Detect which cell encompasses the target text, then output its (x, y) center coordinate. 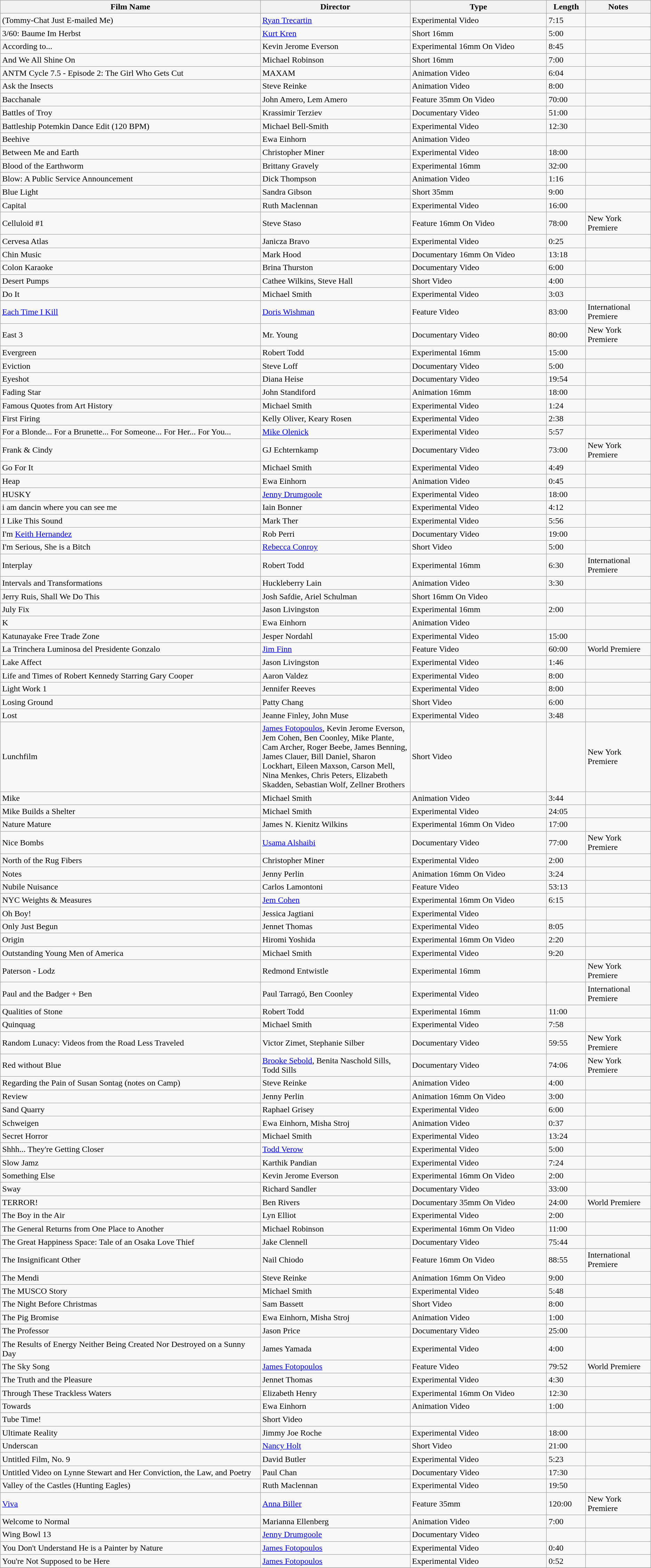
17:30 (566, 1472)
Short 35mm (479, 192)
Tube Time! (130, 1420)
70:00 (566, 99)
Richard Sandler (335, 1189)
5:48 (566, 1291)
Do It (130, 294)
Michael Bell-Smith (335, 126)
Huckleberry Lain (335, 583)
Celluloid #1 (130, 223)
Patty Chang (335, 702)
79:52 (566, 1366)
Colon Karaoke (130, 268)
Nice Bombs (130, 843)
Only Just Begun (130, 927)
Jimmy Joe Roche (335, 1433)
Janicza Bravo (335, 241)
13:18 (566, 254)
HUSKY (130, 494)
Ryan Trecartin (335, 20)
Sway (130, 1189)
Secret Horror (130, 1136)
Schweigen (130, 1123)
Battles of Troy (130, 113)
Cervesa Atlas (130, 241)
Qualities of Stone (130, 1012)
K (130, 623)
Sam Bassett (335, 1304)
Evergreen (130, 352)
I'm Serious, She is a Bitch (130, 547)
24:00 (566, 1202)
And We All Shine On (130, 60)
The MUSCO Story (130, 1291)
4:12 (566, 507)
The Sky Song (130, 1366)
Shhh... They're Getting Closer (130, 1149)
73:00 (566, 450)
5:56 (566, 521)
Mr. Young (335, 334)
Desert Pumps (130, 281)
Jake Clennell (335, 1242)
7:58 (566, 1025)
Steve Loff (335, 366)
Beehive (130, 139)
0:25 (566, 241)
3:48 (566, 715)
Paterson - Lodz (130, 971)
4:49 (566, 468)
July Fix (130, 609)
Usama Alshaibi (335, 843)
East 3 (130, 334)
Steve Staso (335, 223)
GJ Echternkamp (335, 450)
Iain Bonner (335, 507)
Regarding the Pain of Susan Sontag (notes on Camp) (130, 1083)
75:44 (566, 1242)
2:20 (566, 940)
Mark Ther (335, 521)
Slow Jamz (130, 1163)
You Don't Understand He is a Painter by Nature (130, 1548)
19:50 (566, 1486)
6:04 (566, 73)
25:00 (566, 1331)
Rebecca Conroy (335, 547)
Katunayake Free Trade Zone (130, 636)
Brina Thurston (335, 268)
MAXAM (335, 73)
Doris Wishman (335, 312)
Victor Zimet, Stephanie Silber (335, 1043)
83:00 (566, 312)
74:06 (566, 1065)
Kurt Kren (335, 33)
Mike Builds a Shelter (130, 811)
James N. Kienitz Wilkins (335, 824)
33:00 (566, 1189)
78:00 (566, 223)
19:00 (566, 534)
i am dancin where you can see me (130, 507)
2:38 (566, 419)
Review (130, 1096)
7:15 (566, 20)
Light Work 1 (130, 689)
Jason Price (335, 1331)
Jem Cohen (335, 900)
Ben Rivers (335, 1202)
Paul Tarragó, Ben Coonley (335, 993)
Origin (130, 940)
Sandra Gibson (335, 192)
Viva (130, 1504)
Dick Thompson (335, 179)
1:16 (566, 179)
3/60: Baume Im Herbst (130, 33)
1:24 (566, 406)
James Yamada (335, 1349)
Sand Quarry (130, 1110)
88:55 (566, 1260)
5:23 (566, 1459)
19:54 (566, 379)
Nubile Nuisance (130, 887)
Ask the Insects (130, 86)
Bacchanale (130, 99)
Rob Perri (335, 534)
Documentary 35mm On Video (479, 1202)
Frank & Cindy (130, 450)
Animation 16mm (479, 392)
You're Not Supposed to be Here (130, 1561)
13:24 (566, 1136)
For a Blonde... For a Brunette... For Someone... For Her... For You... (130, 432)
3:03 (566, 294)
Ultimate Reality (130, 1433)
Eyeshot (130, 379)
Nancy Holt (335, 1446)
The Mendi (130, 1278)
The Pig Bromise (130, 1317)
Heap (130, 481)
Jeanne Finley, John Muse (335, 715)
Redmond Entwistle (335, 971)
David Butler (335, 1459)
3:44 (566, 798)
Elizabeth Henry (335, 1393)
Marianna Ellenberg (335, 1521)
7:24 (566, 1163)
Nature Mature (130, 824)
First Firing (130, 419)
0:40 (566, 1548)
Underscan (130, 1446)
Director (335, 7)
Interplay (130, 565)
Untitled Video on Lynne Stewart and Her Conviction, the Law, and Poetry (130, 1472)
Karthik Pandian (335, 1163)
Jessica Jagtiani (335, 913)
Battleship Potemkin Dance Edit (120 BPM) (130, 126)
NYC Weights & Measures (130, 900)
Aaron Valdez (335, 676)
Nail Chiodo (335, 1260)
16:00 (566, 205)
Each Time I Kill (130, 312)
Lake Affect (130, 663)
8:05 (566, 927)
60:00 (566, 649)
Eviction (130, 366)
Losing Ground (130, 702)
59:55 (566, 1043)
The Boy in the Air (130, 1216)
Blow: A Public Service Announcement (130, 179)
3:24 (566, 874)
120:00 (566, 1504)
Untitled Film, No. 9 (130, 1459)
Outstanding Young Men of America (130, 953)
Towards (130, 1406)
Length (566, 7)
Chin Music (130, 254)
ANTM Cycle 7.5 - Episode 2: The Girl Who Gets Cut (130, 73)
24:05 (566, 811)
1:46 (566, 663)
0:37 (566, 1123)
Lunchfilm (130, 757)
6:15 (566, 900)
Brittany Gravely (335, 166)
I'm Keith Hernandez (130, 534)
Paul Chan (335, 1472)
51:00 (566, 113)
Fading Star (130, 392)
John Amero, Lem Amero (335, 99)
John Standiford (335, 392)
Krassimir Terziev (335, 113)
0:45 (566, 481)
Jesper Nordahl (335, 636)
North of the Rug Fibers (130, 860)
Brooke Sebold, Benita Naschold Sills, Todd Sills (335, 1065)
Raphael Grisey (335, 1110)
8:45 (566, 47)
Quinquag (130, 1025)
Film Name (130, 7)
The Night Before Christmas (130, 1304)
Through These Trackless Waters (130, 1393)
Diana Heise (335, 379)
Random Lunacy: Videos from the Road Less Traveled (130, 1043)
Oh Boy! (130, 913)
Type (479, 7)
The Insignificant Other (130, 1260)
TERROR! (130, 1202)
Mike Olenick (335, 432)
3:00 (566, 1096)
Capital (130, 205)
Intervals and Transformations (130, 583)
Blue Light (130, 192)
The Results of Energy Neither Being Created Nor Destroyed on a Sunny Day (130, 1349)
Hiromi Yoshida (335, 940)
9:20 (566, 953)
80:00 (566, 334)
Todd Verow (335, 1149)
Wing Bowl 13 (130, 1535)
Feature 35mm On Video (479, 99)
4:30 (566, 1380)
Paul and the Badger + Ben (130, 993)
Jennifer Reeves (335, 689)
Red without Blue (130, 1065)
0:52 (566, 1561)
Jim Finn (335, 649)
Famous Quotes from Art History (130, 406)
Mark Hood (335, 254)
32:00 (566, 166)
Lost (130, 715)
Carlos Lamontoni (335, 887)
The General Returns from One Place to Another (130, 1229)
Jerry Ruis, Shall We Do This (130, 596)
Lyn Elliot (335, 1216)
The Truth and the Pleasure (130, 1380)
77:00 (566, 843)
Life and Times of Robert Kennedy Starring Gary Cooper (130, 676)
Valley of the Castles (Hunting Eagles) (130, 1486)
The Professor (130, 1331)
6:30 (566, 565)
I Like This Sound (130, 521)
3:30 (566, 583)
(Tommy-Chat Just E-mailed Me) (130, 20)
According to... (130, 47)
17:00 (566, 824)
Documentary 16mm On Video (479, 254)
Mike (130, 798)
The Great Happiness Space: Tale of an Osaka Love Thief (130, 1242)
Cathee Wilkins, Steve Hall (335, 281)
Go For It (130, 468)
Anna Biller (335, 1504)
Blood of the Earthworm (130, 166)
Kelly Oliver, Keary Rosen (335, 419)
La Trinchera Luminosa del Presidente Gonzalo (130, 649)
Something Else (130, 1176)
Josh Safdie, Ariel Schulman (335, 596)
5:57 (566, 432)
53:13 (566, 887)
21:00 (566, 1446)
Between Me and Earth (130, 152)
Feature 35mm (479, 1504)
Welcome to Normal (130, 1521)
Short 16mm On Video (479, 596)
